Pinpoint the cell where the given text exists, returning its (x, y) midpoint coordinate. 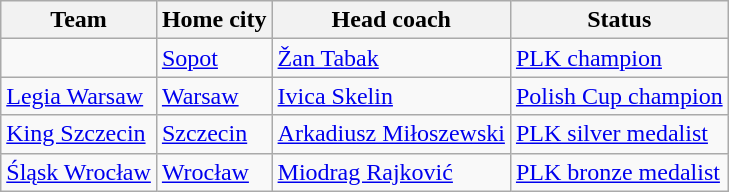
Žan Tabak (391, 58)
Head coach (391, 20)
King Szczecin (79, 134)
Legia Warsaw (79, 96)
Home city (214, 20)
Arkadiusz Miłoszewski (391, 134)
Sopot (214, 58)
Wrocław (214, 172)
Polish Cup champion (619, 96)
PLK champion (619, 58)
PLK silver medalist (619, 134)
Śląsk Wrocław (79, 172)
PLK bronze medalist (619, 172)
Status (619, 20)
Szczecin (214, 134)
Ivica Skelin (391, 96)
Team (79, 20)
Miodrag Rajković (391, 172)
Warsaw (214, 96)
